Return (x, y) of the center of cell containing provided text 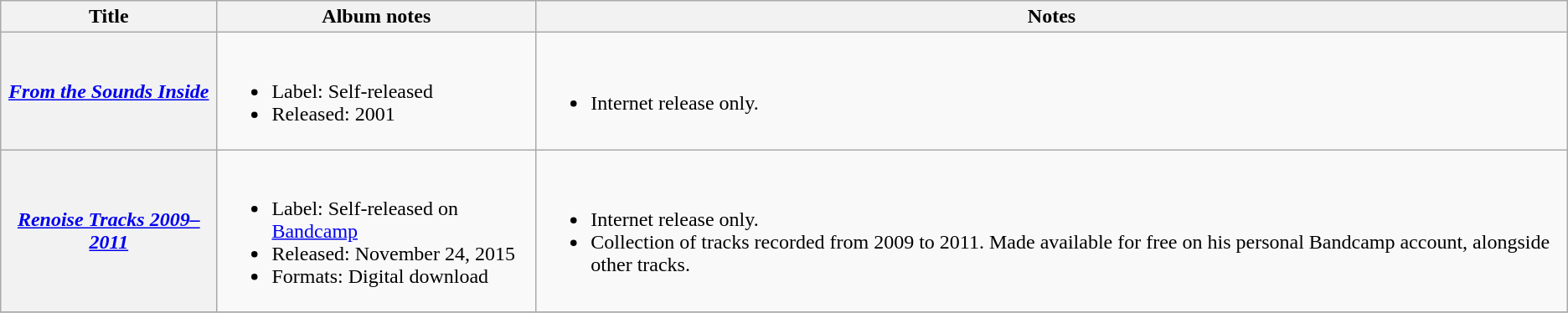
Album notes (377, 17)
Title (109, 17)
From the Sounds Inside (109, 91)
Renoise Tracks 2009–2011 (109, 231)
Notes (1052, 17)
Internet release only. (1052, 91)
Label: Self-released on BandcampReleased: November 24, 2015Formats: Digital download (377, 231)
Label: Self-releasedReleased: 2001 (377, 91)
